Return (X, Y) of the center of cell containing provided text 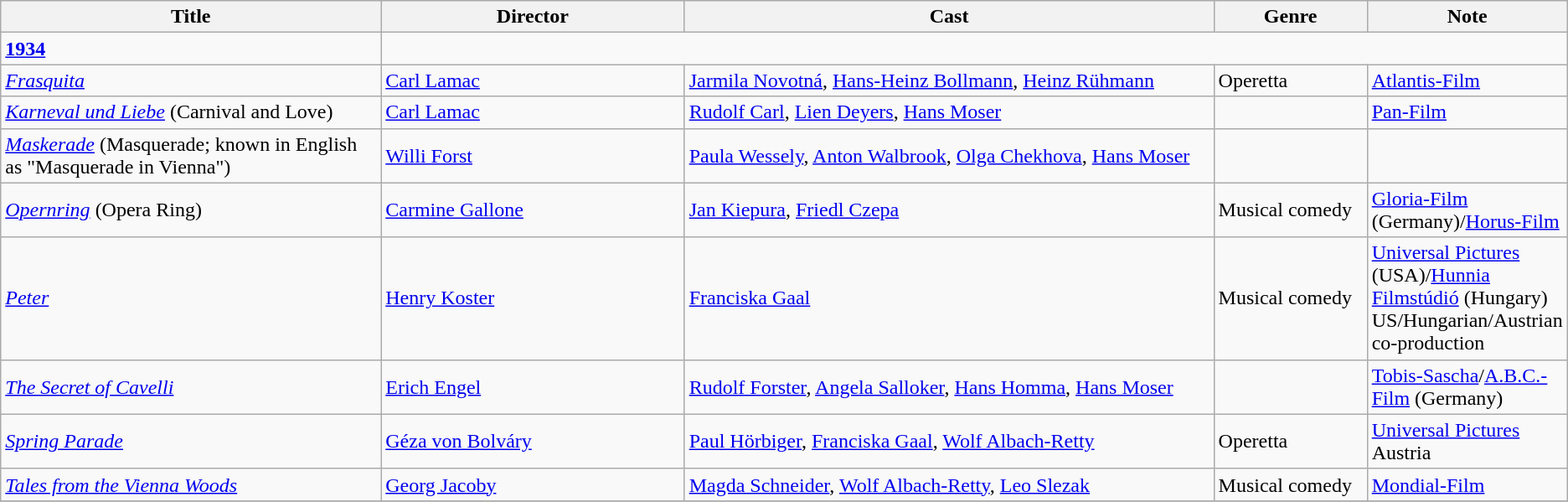
Karneval und Liebe (Carnival and Love) (191, 112)
Cast (949, 17)
Carmine Gallone (533, 210)
Genre (1290, 17)
Gloria-Film (Germany)/Horus-Film (1467, 210)
Magda Schneider, Wolf Albach-Retty, Leo Slezak (949, 484)
Peter (191, 298)
Director (533, 17)
Henry Koster (533, 298)
Tobis-Sascha/A.B.C.-Film (Germany) (1467, 387)
Jan Kiepura, Friedl Czepa (949, 210)
Franciska Gaal (949, 298)
1934 (191, 49)
Géza von Bolváry (533, 441)
Tales from the Vienna Woods (191, 484)
Georg Jacoby (533, 484)
Jarmila Novotná, Hans-Heinz Bollmann, Heinz Rühmann (949, 80)
Paula Wessely, Anton Walbrook, Olga Chekhova, Hans Moser (949, 156)
Maskerade (Masquerade; known in English as "Masquerade in Vienna") (191, 156)
Atlantis-Film (1467, 80)
Mondial-Film (1467, 484)
Willi Forst (533, 156)
Opernring (Opera Ring) (191, 210)
Note (1467, 17)
Rudolf Forster, Angela Salloker, Hans Homma, Hans Moser (949, 387)
Rudolf Carl, Lien Deyers, Hans Moser (949, 112)
Spring Parade (191, 441)
Title (191, 17)
Universal Pictures (USA)/Hunnia Filmstúdió (Hungary) US/Hungarian/Austrian co-production (1467, 298)
The Secret of Cavelli (191, 387)
Pan-Film (1467, 112)
Frasquita (191, 80)
Paul Hörbiger, Franciska Gaal, Wolf Albach-Retty (949, 441)
Universal Pictures Austria (1467, 441)
Erich Engel (533, 387)
